From the cell containing the given text, extract its center point as (X, Y) coordinate. 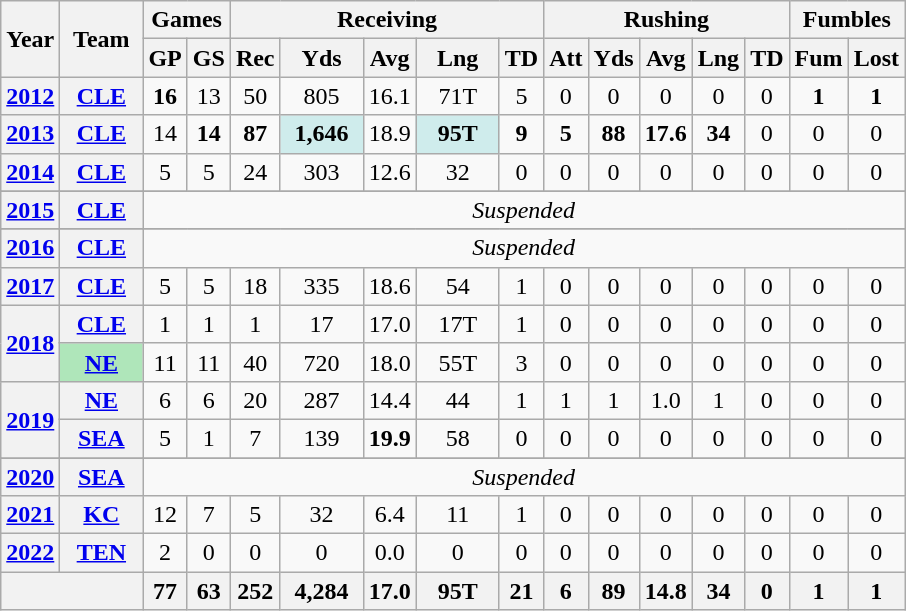
0.0 (390, 553)
Games (186, 20)
Rec (255, 58)
4,284 (322, 591)
13 (208, 96)
303 (322, 172)
54 (458, 286)
14.8 (666, 591)
19.9 (390, 438)
1.0 (666, 400)
KC (102, 515)
720 (322, 362)
Rushing (666, 20)
2013 (30, 134)
2020 (30, 477)
139 (322, 438)
20 (255, 400)
2014 (30, 172)
14.4 (390, 400)
Receiving (386, 20)
Fum (818, 58)
287 (322, 400)
12 (165, 515)
335 (322, 286)
TEN (102, 553)
2015 (30, 210)
71T (458, 96)
2019 (30, 419)
50 (255, 96)
6.4 (390, 515)
18 (255, 286)
77 (165, 591)
18.6 (390, 286)
44 (458, 400)
2022 (30, 553)
24 (255, 172)
9 (521, 134)
Fumbles (846, 20)
88 (614, 134)
16 (165, 96)
55T (458, 362)
17.6 (666, 134)
2012 (30, 96)
17T (458, 324)
89 (614, 591)
58 (458, 438)
17 (322, 324)
252 (255, 591)
2017 (30, 286)
Team (102, 39)
12.6 (390, 172)
2018 (30, 343)
40 (255, 362)
Lost (876, 58)
GP (165, 58)
805 (322, 96)
18.9 (390, 134)
63 (208, 591)
18.0 (390, 362)
1,646 (322, 134)
21 (521, 591)
GS (208, 58)
3 (521, 362)
2021 (30, 515)
2016 (30, 248)
Year (30, 39)
87 (255, 134)
2 (165, 553)
Att (566, 58)
16.1 (390, 96)
